Detect which cell encompasses the target text, then output its (x, y) center coordinate. 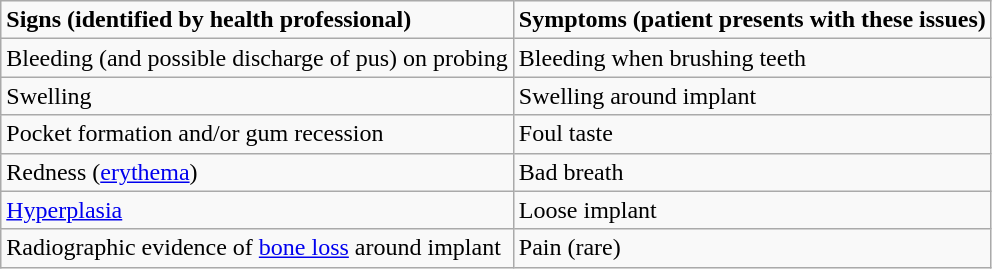
Pocket formation and/or gum recession (258, 134)
Bleeding when brushing teeth (752, 58)
Bleeding (and possible discharge of pus) on probing (258, 58)
Radiographic evidence of bone loss around implant (258, 248)
Signs (identified by health professional) (258, 20)
Hyperplasia (258, 210)
Symptoms (patient presents with these issues) (752, 20)
Loose implant (752, 210)
Foul taste (752, 134)
Pain (rare) (752, 248)
Bad breath (752, 172)
Swelling around implant (752, 96)
Redness (erythema) (258, 172)
Swelling (258, 96)
